For the text-containing cell, return its midpoint in (X, Y) coordinate format. 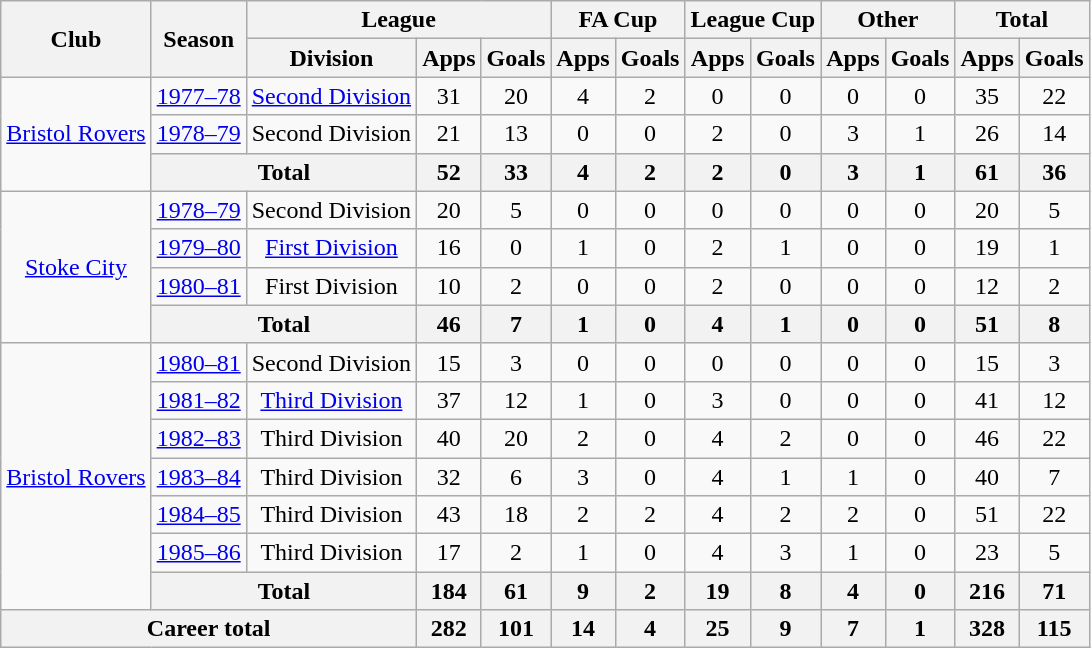
37 (449, 400)
328 (987, 629)
Career total (209, 629)
1982–83 (198, 438)
1985–86 (198, 553)
115 (1054, 629)
33 (516, 172)
1983–84 (198, 477)
1981–82 (198, 400)
31 (449, 96)
1984–85 (198, 515)
Stoke City (76, 267)
32 (449, 477)
41 (987, 400)
282 (449, 629)
10 (449, 286)
Season (198, 39)
21 (449, 134)
FA Cup (618, 20)
Club (76, 39)
36 (1054, 172)
184 (449, 591)
216 (987, 591)
17 (449, 553)
52 (449, 172)
League (398, 20)
71 (1054, 591)
6 (516, 477)
101 (516, 629)
13 (516, 134)
35 (987, 96)
18 (516, 515)
1979–80 (198, 248)
Division (331, 58)
25 (718, 629)
43 (449, 515)
23 (987, 553)
League Cup (753, 20)
Other (888, 20)
16 (449, 248)
26 (987, 134)
1977–78 (198, 96)
